Return (X, Y) of the center of cell containing provided text 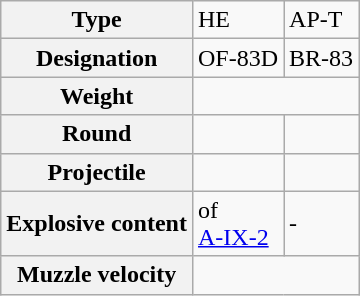
Designation (97, 58)
HE (238, 20)
- (322, 224)
Explosive content (97, 224)
AP-T (322, 20)
Projectile (97, 172)
Type (97, 20)
Muzzle velocity (97, 275)
Weight (97, 96)
BR-83 (322, 58)
OF-83D (238, 58)
Round (97, 134)
of A-IX-2 (238, 224)
